Find where the given text appears and provide that cell's center as (x, y) coordinate. 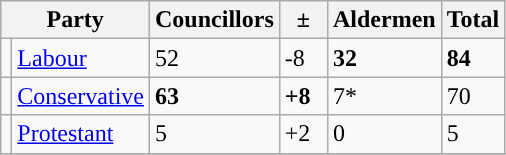
Total (473, 20)
Conservative (81, 96)
70 (473, 96)
Party (76, 20)
Councillors (215, 20)
± (303, 20)
-8 (303, 58)
+2 (303, 134)
63 (215, 96)
Protestant (81, 134)
32 (384, 58)
52 (215, 58)
0 (384, 134)
+8 (303, 96)
Labour (81, 58)
Aldermen (384, 20)
7* (384, 96)
84 (473, 58)
